Return the (X, Y) coordinate for the center point of the cell that contains the specified text.  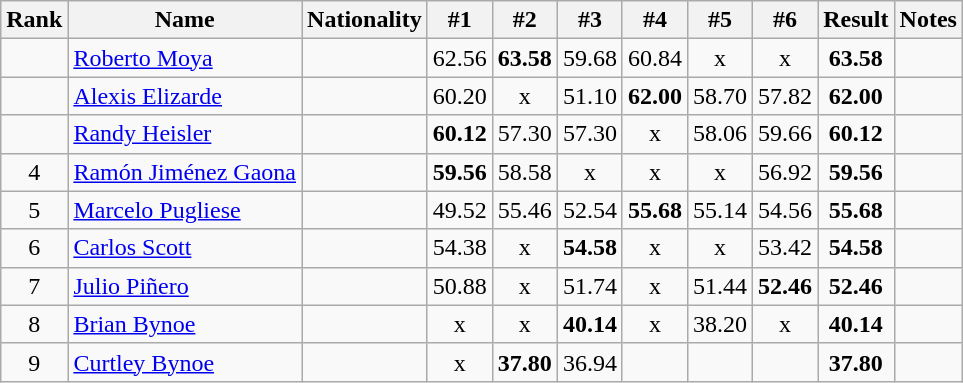
#2 (524, 20)
Carlos Scott (185, 248)
59.66 (786, 134)
Notes (928, 20)
Ramón Jiménez Gaona (185, 172)
55.14 (720, 210)
56.92 (786, 172)
Rank (34, 20)
53.42 (786, 248)
#3 (590, 20)
#4 (654, 20)
#5 (720, 20)
52.54 (590, 210)
55.46 (524, 210)
Nationality (365, 20)
Marcelo Pugliese (185, 210)
Alexis Elizarde (185, 96)
50.88 (460, 286)
57.82 (786, 96)
59.68 (590, 58)
62.56 (460, 58)
Randy Heisler (185, 134)
51.44 (720, 286)
54.38 (460, 248)
6 (34, 248)
#6 (786, 20)
58.58 (524, 172)
54.56 (786, 210)
38.20 (720, 324)
Name (185, 20)
60.20 (460, 96)
51.10 (590, 96)
Result (856, 20)
51.74 (590, 286)
36.94 (590, 362)
Brian Bynoe (185, 324)
58.70 (720, 96)
49.52 (460, 210)
Curtley Bynoe (185, 362)
Julio Piñero (185, 286)
8 (34, 324)
Roberto Moya (185, 58)
9 (34, 362)
#1 (460, 20)
7 (34, 286)
5 (34, 210)
58.06 (720, 134)
4 (34, 172)
60.84 (654, 58)
